Return the [x, y] coordinate for the center point of the cell that contains the specified text.  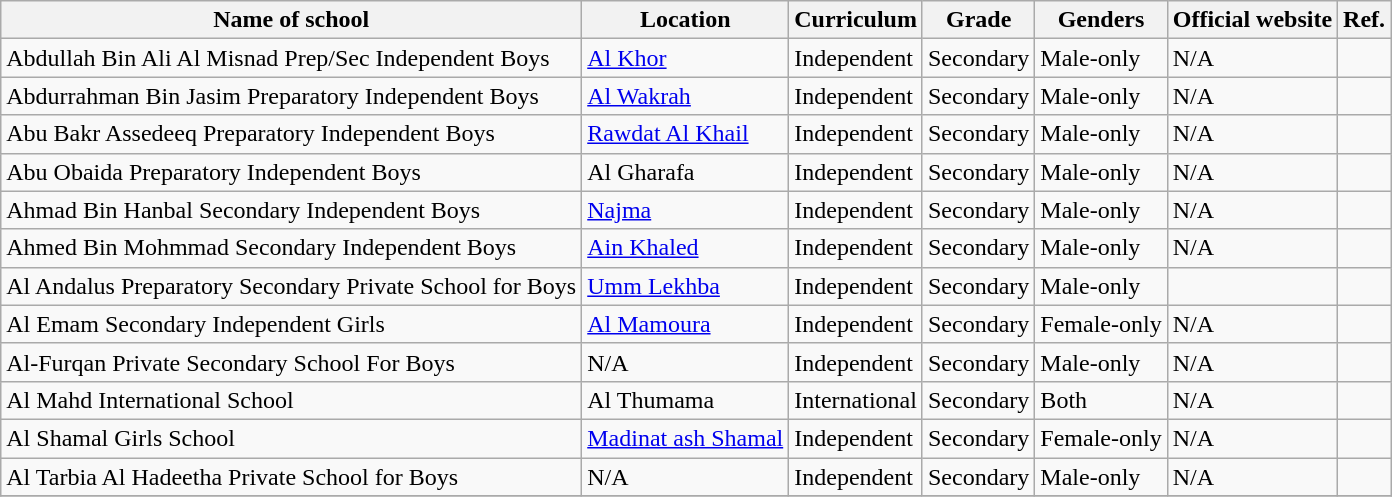
Ahmed Bin Mohmmad Secondary Independent Boys [292, 248]
Genders [1101, 20]
Al-Furqan Private Secondary School For Boys [292, 362]
Official website [1252, 20]
Umm Lekhba [686, 286]
International [856, 400]
Abu Bakr Assedeeq Preparatory Independent Boys [292, 134]
Al Emam Secondary Independent Girls [292, 324]
Location [686, 20]
Both [1101, 400]
Al Gharafa [686, 172]
Name of school [292, 20]
Madinat ash Shamal [686, 438]
Al Wakrah [686, 96]
Rawdat Al Khail [686, 134]
Najma [686, 210]
Al Mamoura [686, 324]
Abu Obaida Preparatory Independent Boys [292, 172]
Ref. [1364, 20]
Al Thumama [686, 400]
Al Andalus Preparatory Secondary Private School for Boys [292, 286]
Abdullah Bin Ali Al Misnad Prep/Sec Independent Boys [292, 58]
Ain Khaled [686, 248]
Al Tarbia Al Hadeetha Private School for Boys [292, 477]
Al Shamal Girls School [292, 438]
Al Khor [686, 58]
Abdurrahman Bin Jasim Preparatory Independent Boys [292, 96]
Ahmad Bin Hanbal Secondary Independent Boys [292, 210]
Al Mahd International School [292, 400]
Curriculum [856, 20]
Grade [978, 20]
